Scan for the cell matching the given text and deliver its (X, Y) coordinate at center. 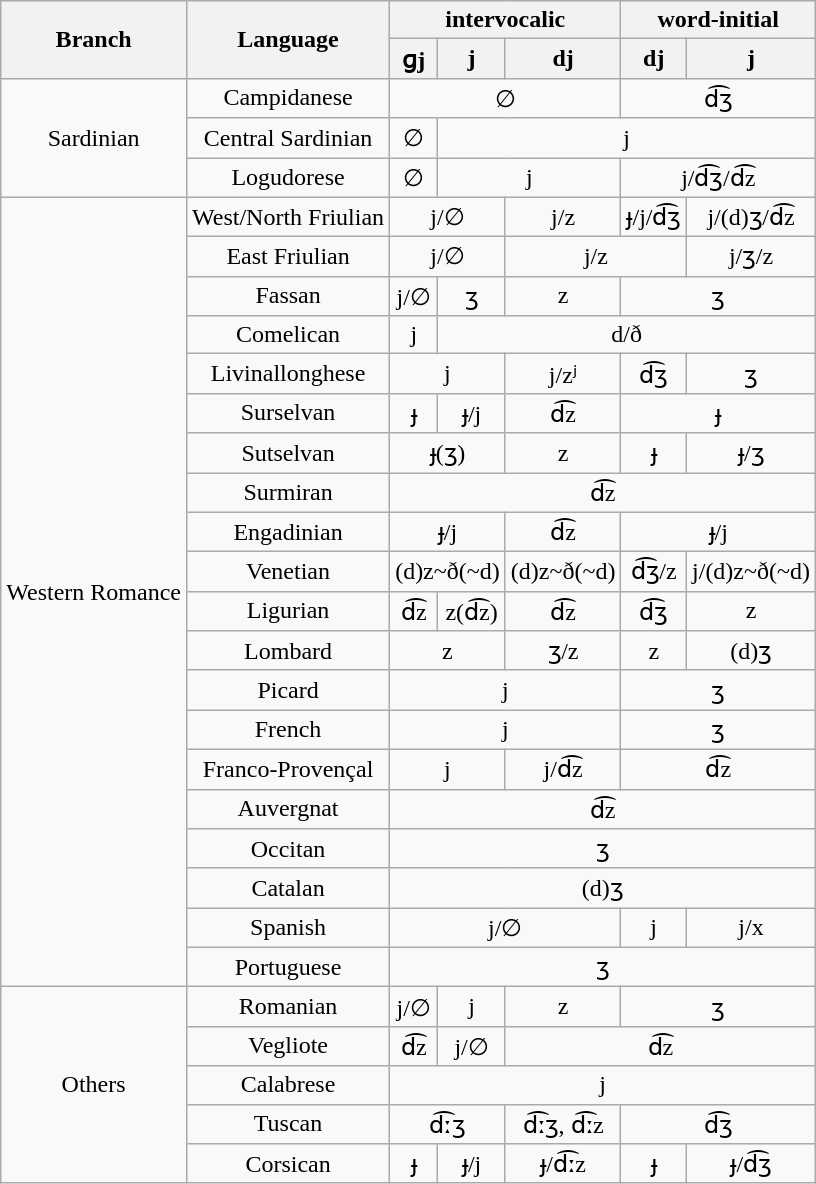
Surselvan (288, 413)
Language (288, 40)
Comelican (288, 335)
Corsican (288, 1164)
ʒ/z (563, 651)
ɟ/d͡ːz (563, 1164)
Branch (94, 40)
French (288, 730)
Catalan (288, 888)
West/North Friulian (288, 217)
Vegliote (288, 1046)
intervocalic (506, 20)
z(d͡z) (472, 611)
ɟ(ʒ) (448, 453)
d/ð (627, 335)
Engadinian (288, 532)
j/d͡ʒ/d͡z (718, 178)
ɟ/j/d͡ʒ (654, 217)
word-initial (718, 20)
Logudorese (288, 178)
Portuguese (288, 967)
j/zʲ (563, 374)
East Friulian (288, 257)
Ligurian (288, 611)
Romanian (288, 1007)
Others (94, 1085)
j/ʒ/z (752, 257)
ɡj (414, 59)
Western Romance (94, 592)
Sutselvan (288, 453)
Auvergnat (288, 809)
Sardinian (94, 138)
d͡ʒ/z (654, 572)
j/(d)z~ð(~d) (752, 572)
j/(d)ʒ/d͡z (752, 217)
Surmiran (288, 492)
Picard (288, 690)
Central Sardinian (288, 138)
Lombard (288, 651)
j/x (752, 928)
Calabrese (288, 1085)
d͡ːʒ, d͡ːz (563, 1124)
ɟ/ʒ (752, 453)
Venetian (288, 572)
Occitan (288, 849)
j/d͡z (563, 769)
Fassan (288, 296)
ɟ/d͡ʒ (752, 1164)
Spanish (288, 928)
Campidanese (288, 98)
Franco-Provençal (288, 769)
Livinallonghese (288, 374)
Tuscan (288, 1124)
d͡ːʒ (448, 1124)
